Provide the [X, Y] coordinate of the cell's center where the given text is located.  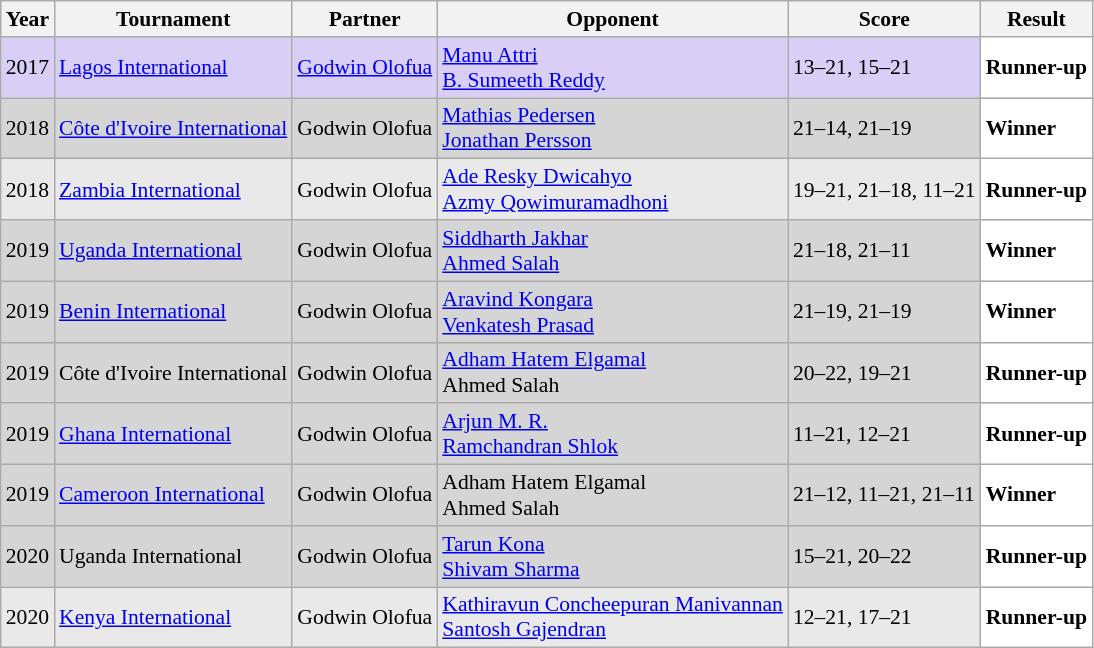
Score [884, 19]
21–19, 21–19 [884, 312]
Siddharth Jakhar Ahmed Salah [612, 250]
Arjun M. R. Ramchandran Shlok [612, 434]
21–12, 11–21, 21–11 [884, 496]
Result [1036, 19]
21–14, 21–19 [884, 128]
Aravind Kongara Venkatesh Prasad [612, 312]
Mathias Pedersen Jonathan Persson [612, 128]
2017 [28, 68]
20–22, 19–21 [884, 372]
Lagos International [173, 68]
Kathiravun Concheepuran Manivannan Santosh Gajendran [612, 618]
Tarun Kona Shivam Sharma [612, 556]
19–21, 21–18, 11–21 [884, 190]
21–18, 21–11 [884, 250]
Year [28, 19]
Ade Resky Dwicahyo Azmy Qowimuramadhoni [612, 190]
Ghana International [173, 434]
13–21, 15–21 [884, 68]
Partner [364, 19]
Zambia International [173, 190]
Tournament [173, 19]
Benin International [173, 312]
Opponent [612, 19]
12–21, 17–21 [884, 618]
11–21, 12–21 [884, 434]
15–21, 20–22 [884, 556]
Kenya International [173, 618]
Manu Attri B. Sumeeth Reddy [612, 68]
Cameroon International [173, 496]
